Detect which cell encompasses the target text, then output its (x, y) center coordinate. 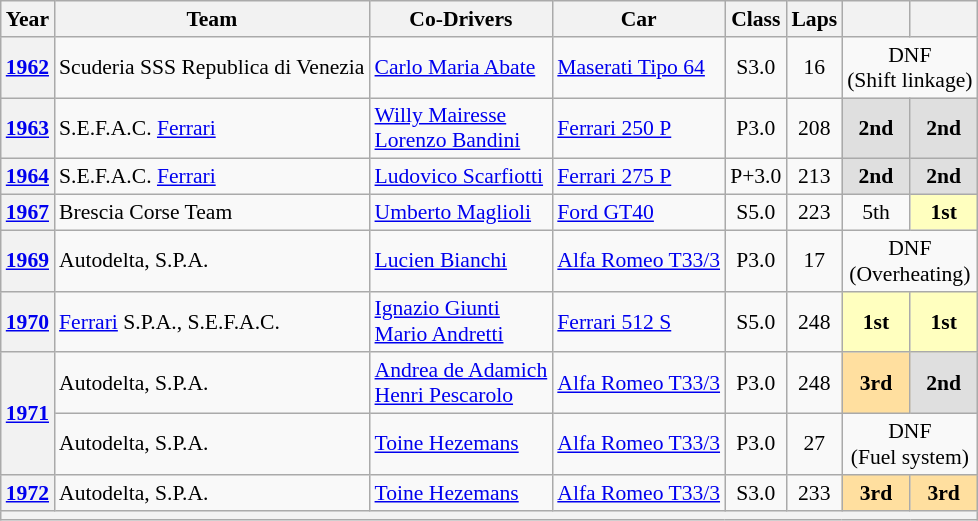
DNF(Shift linkage) (910, 68)
Ferrari S.P.A., S.E.F.A.C. (212, 322)
Brescia Corse Team (212, 213)
Ford GT40 (638, 213)
223 (814, 213)
Ludovico Scarfiotti (462, 177)
Umberto Maglioli (462, 213)
Scuderia SSS Republica di Venezia (212, 68)
Ferrari 512 S (638, 322)
Andrea de Adamich Henri Pescarolo (462, 384)
Ferrari 250 P (638, 128)
Carlo Maria Abate (462, 68)
233 (814, 493)
DNF(Fuel system) (910, 444)
5th (876, 213)
1969 (28, 260)
Year (28, 19)
Team (212, 19)
1967 (28, 213)
Ferrari 275 P (638, 177)
1962 (28, 68)
Car (638, 19)
1970 (28, 322)
Willy Mairesse Lorenzo Bandini (462, 128)
17 (814, 260)
213 (814, 177)
DNF(Overheating) (910, 260)
1972 (28, 493)
208 (814, 128)
Class (756, 19)
16 (814, 68)
Laps (814, 19)
1963 (28, 128)
Maserati Tipo 64 (638, 68)
27 (814, 444)
1971 (28, 414)
1964 (28, 177)
Ignazio Giunti Mario Andretti (462, 322)
P+3.0 (756, 177)
Lucien Bianchi (462, 260)
Co-Drivers (462, 19)
